Output the (X, Y) coordinate of the center of the cell containing the given text.  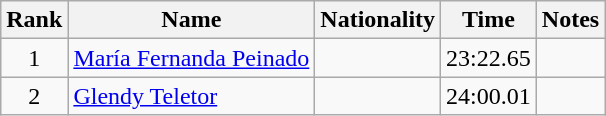
2 (34, 96)
Name (192, 20)
Glendy Teletor (192, 96)
María Fernanda Peinado (192, 58)
24:00.01 (489, 96)
Nationality (378, 20)
Time (489, 20)
Rank (34, 20)
1 (34, 58)
Notes (570, 20)
23:22.65 (489, 58)
